Search for the cell housing the specified text and yield its [X, Y] center coordinate. 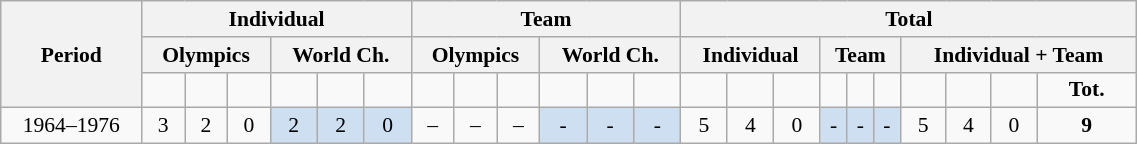
3 [164, 126]
1964–1976 [72, 126]
Individual + Team [1018, 55]
9 [1087, 126]
Total [909, 19]
Period [72, 54]
Tot. [1087, 90]
